Capture the cell that displays the provided text and extract its [x, y] central coordinate. 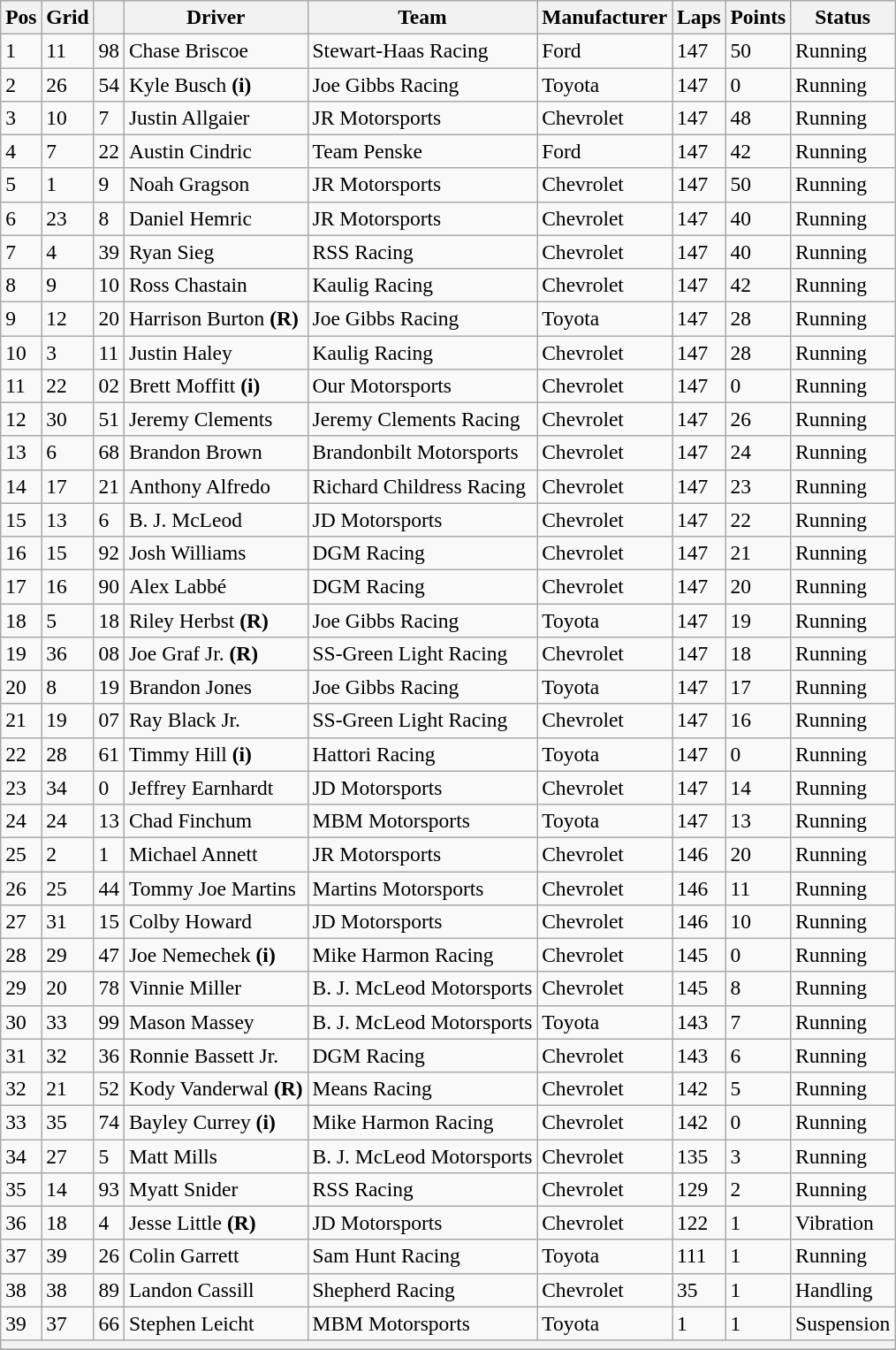
Brandon Jones [216, 687]
Noah Gragson [216, 185]
Bayley Currey (i) [216, 1122]
Martins Motorsports [422, 888]
Brett Moffitt (i) [216, 385]
111 [700, 1256]
122 [700, 1223]
Richard Childress Racing [422, 486]
Points [758, 17]
48 [758, 118]
52 [109, 1088]
Chase Briscoe [216, 50]
Justin Haley [216, 352]
98 [109, 50]
Justin Allgaier [216, 118]
129 [700, 1189]
89 [109, 1290]
Team Penske [422, 151]
B. J. McLeod [216, 520]
Ryan Sieg [216, 252]
66 [109, 1323]
Stephen Leicht [216, 1323]
Landon Cassill [216, 1290]
Daniel Hemric [216, 218]
Tommy Joe Martins [216, 888]
Suspension [843, 1323]
92 [109, 553]
Stewart-Haas Racing [422, 50]
Timmy Hill (i) [216, 754]
08 [109, 653]
Pos [21, 17]
Means Racing [422, 1088]
Michael Annett [216, 854]
Hattori Racing [422, 754]
Ross Chastain [216, 285]
Our Motorsports [422, 385]
Jesse Little (R) [216, 1223]
54 [109, 84]
Alex Labbé [216, 586]
Ray Black Jr. [216, 721]
Kyle Busch (i) [216, 84]
Jeremy Clements Racing [422, 419]
Matt Mills [216, 1156]
Laps [700, 17]
Riley Herbst (R) [216, 620]
Brandon Brown [216, 453]
Colin Garrett [216, 1256]
Brandonbilt Motorsports [422, 453]
Jeremy Clements [216, 419]
Anthony Alfredo [216, 486]
Team [422, 17]
Sam Hunt Racing [422, 1256]
Myatt Snider [216, 1189]
Harrison Burton (R) [216, 318]
Josh Williams [216, 553]
Mason Massey [216, 1022]
Kody Vanderwal (R) [216, 1088]
Ronnie Bassett Jr. [216, 1056]
44 [109, 888]
Driver [216, 17]
90 [109, 586]
78 [109, 988]
Joe Graf Jr. (R) [216, 653]
Grid [67, 17]
07 [109, 721]
Austin Cindric [216, 151]
Handling [843, 1290]
Status [843, 17]
93 [109, 1189]
Vibration [843, 1223]
Colby Howard [216, 921]
68 [109, 453]
Shepherd Racing [422, 1290]
135 [700, 1156]
61 [109, 754]
51 [109, 419]
74 [109, 1122]
99 [109, 1022]
47 [109, 955]
02 [109, 385]
Vinnie Miller [216, 988]
Jeffrey Earnhardt [216, 788]
Joe Nemechek (i) [216, 955]
Chad Finchum [216, 820]
Manufacturer [604, 17]
